Capture the cell that displays the provided text and extract its [X, Y] central coordinate. 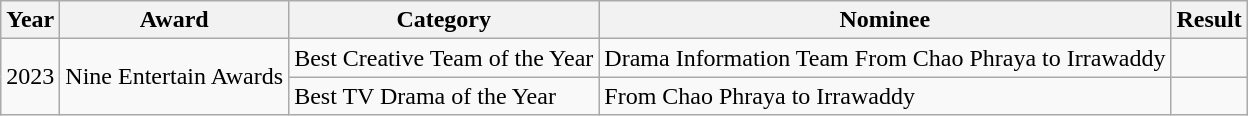
Drama Information Team From Chao Phraya to Irrawaddy [885, 58]
Best TV Drama of the Year [444, 96]
Award [174, 20]
2023 [30, 77]
From Chao Phraya to Irrawaddy [885, 96]
Nine Entertain Awards [174, 77]
Nominee [885, 20]
Category [444, 20]
Result [1209, 20]
Year [30, 20]
Best Creative Team of the Year [444, 58]
